Extract the [x, y] coordinate from the center of the cell holding the provided text.  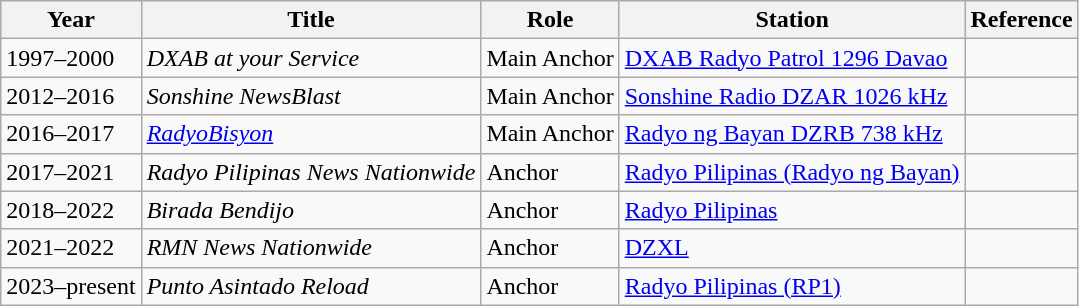
DXAB at your Service [311, 58]
Station [792, 20]
Radyo Pilipinas (RP1) [792, 286]
RadyoBisyon [311, 134]
Reference [1022, 20]
1997–2000 [71, 58]
Birada Bendijo [311, 210]
2016–2017 [71, 134]
Radyo ng Bayan DZRB 738 kHz [792, 134]
Title [311, 20]
Sonshine NewsBlast [311, 96]
Radyo Pilipinas News Nationwide [311, 172]
2017–2021 [71, 172]
Sonshine Radio DZAR 1026 kHz [792, 96]
Radyo Pilipinas [792, 210]
2012–2016 [71, 96]
2018–2022 [71, 210]
2023–present [71, 286]
Role [550, 20]
Radyo Pilipinas (Radyo ng Bayan) [792, 172]
Year [71, 20]
DZXL [792, 248]
DXAB Radyo Patrol 1296 Davao [792, 58]
2021–2022 [71, 248]
RMN News Nationwide [311, 248]
Punto Asintado Reload [311, 286]
